Provide the [X, Y] coordinate of the cell's center where the given text is located.  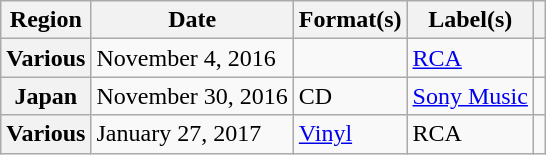
January 27, 2017 [192, 134]
November 30, 2016 [192, 96]
Japan [46, 96]
Sony Music [470, 96]
November 4, 2016 [192, 58]
Label(s) [470, 20]
Region [46, 20]
CD [350, 96]
Date [192, 20]
Vinyl [350, 134]
Format(s) [350, 20]
